Determine the [x, y] coordinate at the center of the cell enclosing the given text.  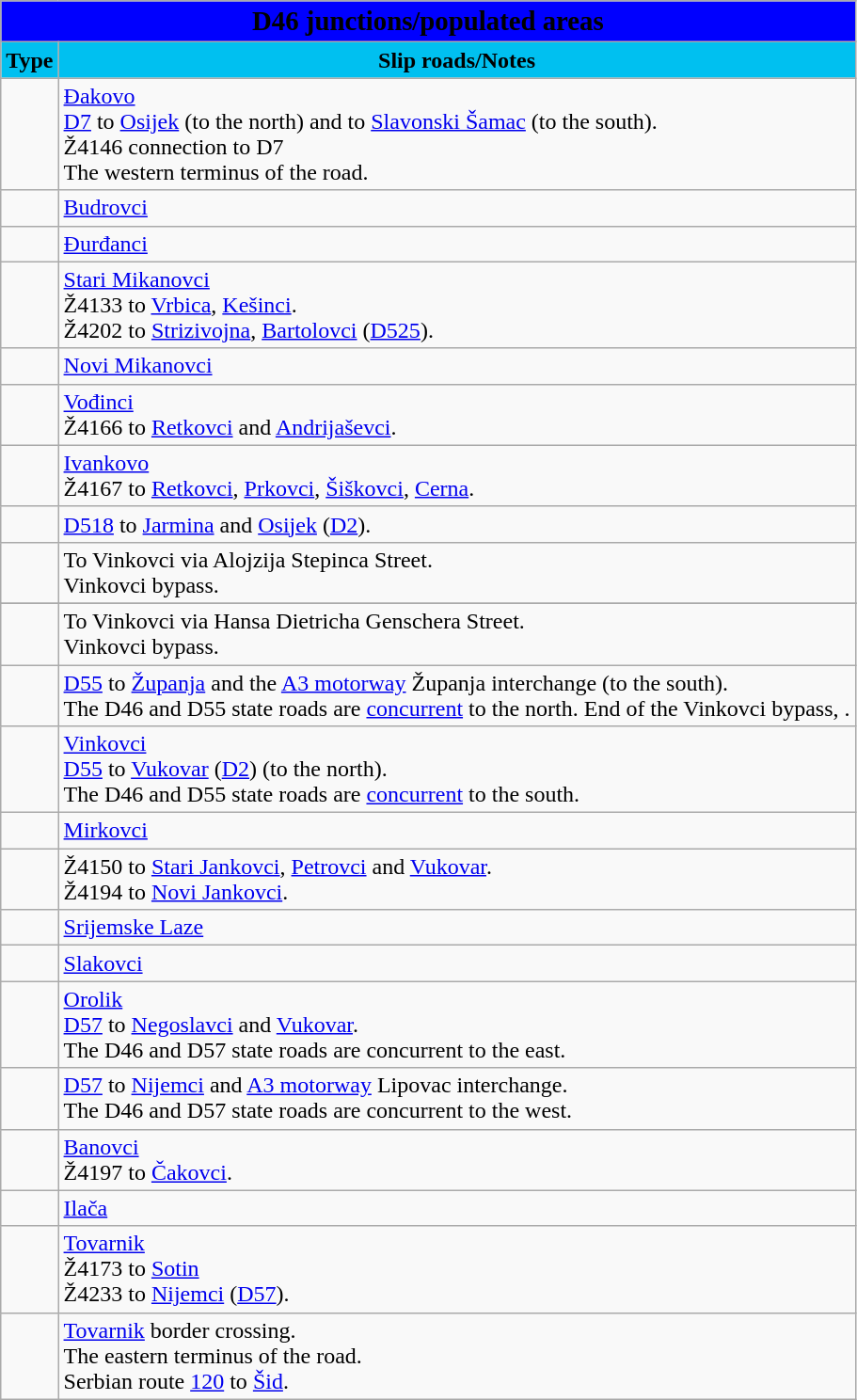
Slip roads/Notes [457, 60]
Budrovci [457, 208]
D57 to Nijemci and A3 motorway Lipovac interchange.The D46 and D57 state roads are concurrent to the west. [457, 1099]
Ž4150 to Stari Jankovci, Petrovci and Vukovar.Ž4194 to Novi Jankovci. [457, 879]
Slakovci [457, 963]
D518 to Jarmina and Osijek (D2). [457, 524]
Đakovo D7 to Osijek (to the north) and to Slavonski Šamac (to the south).Ž4146 connection to D7The western terminus of the road. [457, 134]
Srijemske Laze [457, 928]
Type [30, 60]
Vinkovci D55 to Vukovar (D2) (to the north).The D46 and D55 state roads are concurrent to the south. [457, 770]
To Vinkovci via Alojzija Stepinca Street.Vinkovci bypass. [457, 572]
Stari MikanovciŽ4133 to Vrbica, Kešinci.Ž4202 to Strizivojna, Bartolovci (D525). [457, 305]
VođinciŽ4166 to Retkovci and Andrijaševci. [457, 414]
TovarnikŽ4173 to SotinŽ4233 to Nijemci (D57). [457, 1269]
D46 junctions/populated areas [428, 22]
Novi Mikanovci [457, 366]
Đurđanci [457, 244]
To Vinkovci via Hansa Dietricha Genschera Street.Vinkovci bypass. [457, 634]
Ilača [457, 1208]
BanovciŽ4197 to Čakovci. [457, 1159]
IvankovoŽ4167 to Retkovci, Prkovci, Šiškovci, Cerna. [457, 476]
Tovarnik border crossing.The eastern terminus of the road.Serbian route 120 to Šid. [457, 1356]
Mirkovci [457, 831]
Orolik D57 to Negoslavci and Vukovar.The D46 and D57 state roads are concurrent to the east. [457, 1025]
